Output the (x, y) coordinate of the center of the cell containing the given text.  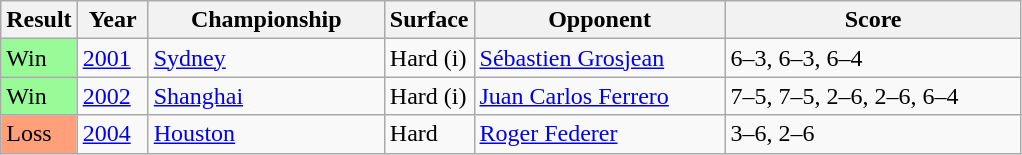
2001 (112, 58)
Championship (266, 20)
Score (873, 20)
2002 (112, 96)
Loss (39, 134)
Hard (429, 134)
Roger Federer (600, 134)
Sébastien Grosjean (600, 58)
Shanghai (266, 96)
7–5, 7–5, 2–6, 2–6, 6–4 (873, 96)
Surface (429, 20)
3–6, 2–6 (873, 134)
Juan Carlos Ferrero (600, 96)
6–3, 6–3, 6–4 (873, 58)
Sydney (266, 58)
2004 (112, 134)
Houston (266, 134)
Year (112, 20)
Opponent (600, 20)
Result (39, 20)
